Extract the [X, Y] coordinate from the center of the cell holding the provided text.  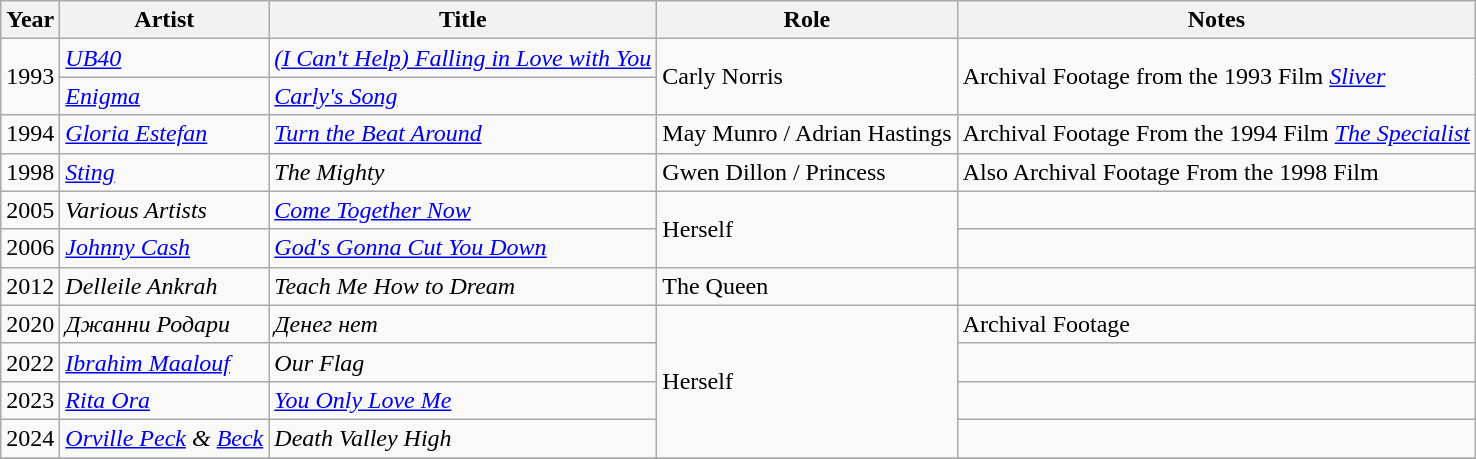
Gwen Dillon / Princess [807, 172]
Artist [164, 20]
Death Valley High [463, 438]
Also Archival Footage From the 1998 Film [1216, 172]
1994 [30, 134]
Delleile Ankrah [164, 286]
Teach Me How to Dream [463, 286]
2005 [30, 210]
Джанни Родари [164, 324]
Денег нет [463, 324]
The Mighty [463, 172]
Notes [1216, 20]
Gloria Estefan [164, 134]
Year [30, 20]
Archival Footage from the 1993 Film Sliver [1216, 77]
Come Together Now [463, 210]
Carly Norris [807, 77]
Ibrahim Maalouf [164, 362]
1993 [30, 77]
May Munro / Adrian Hastings [807, 134]
Rita Ora [164, 400]
(I Can't Help) Falling in Love with You [463, 58]
Turn the Beat Around [463, 134]
1998 [30, 172]
Archival Footage From the 1994 Film The Specialist [1216, 134]
Enigma [164, 96]
2012 [30, 286]
Orville Peck & Beck [164, 438]
2023 [30, 400]
You Only Love Me [463, 400]
Sting [164, 172]
Our Flag [463, 362]
2024 [30, 438]
Carly's Song [463, 96]
2006 [30, 248]
2022 [30, 362]
Archival Footage [1216, 324]
Title [463, 20]
God's Gonna Cut You Down [463, 248]
Role [807, 20]
UB40 [164, 58]
2020 [30, 324]
The Queen [807, 286]
Various Artists [164, 210]
Johnny Cash [164, 248]
